Identify which cell holds the provided text, then report its (x, y) central coordinate. 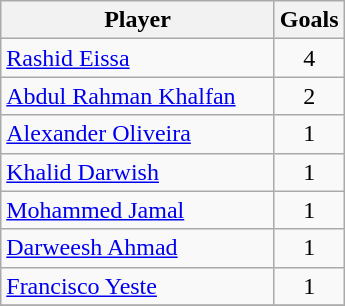
Mohammed Jamal (138, 210)
Khalid Darwish (138, 172)
Rashid Eissa (138, 58)
Alexander Oliveira (138, 134)
Francisco Yeste (138, 286)
Darweesh Ahmad (138, 248)
Abdul Rahman Khalfan (138, 96)
Player (138, 20)
2 (309, 96)
4 (309, 58)
Goals (309, 20)
